Identify which cell holds the provided text, then report its [X, Y] central coordinate. 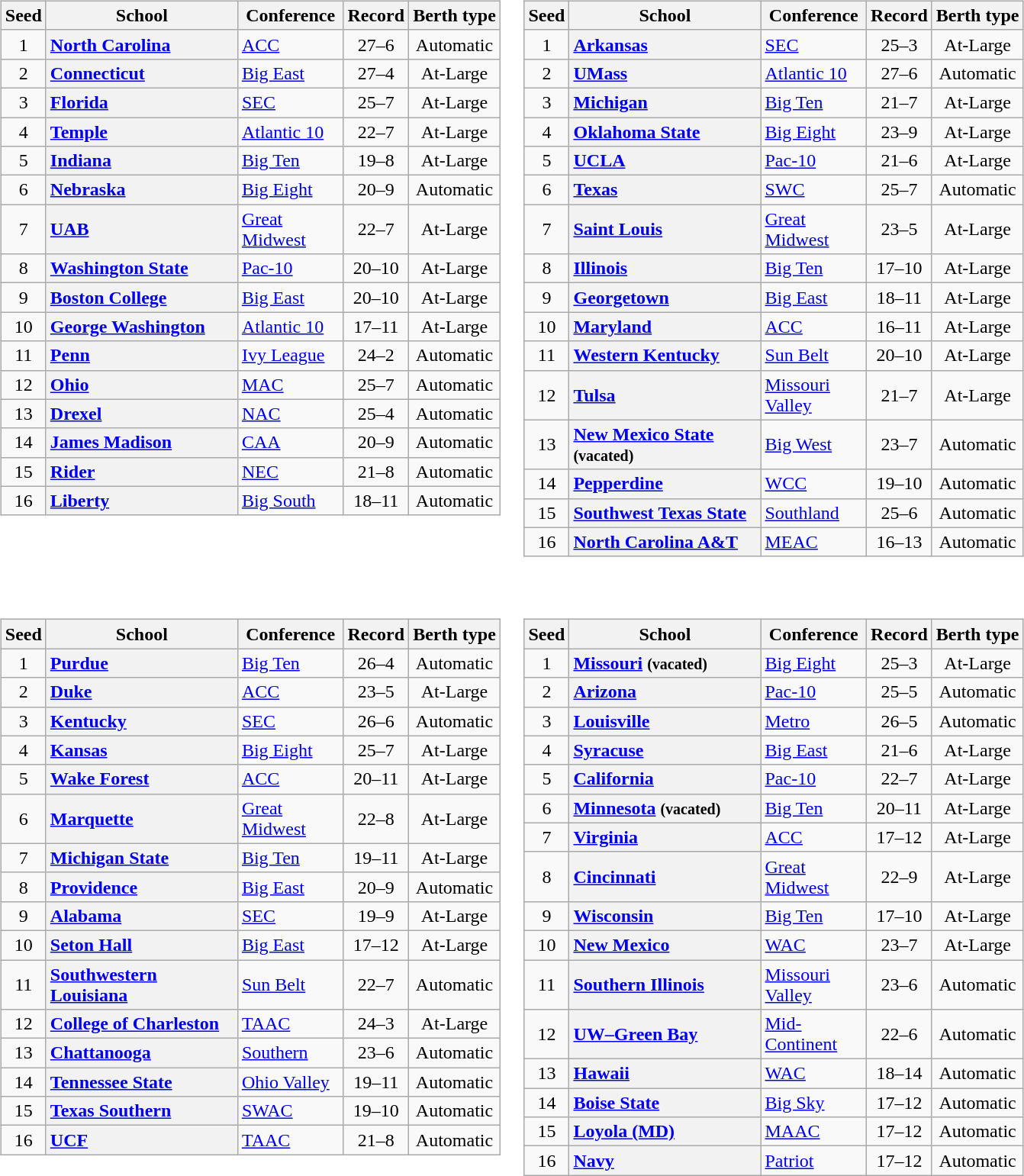
Ohio Valley [290, 1082]
Penn [142, 356]
Maryland [665, 327]
Liberty [142, 501]
Florida [142, 102]
Southwestern Louisiana [142, 984]
26–6 [376, 721]
25–4 [376, 414]
Providence [142, 887]
16–11 [900, 327]
Rider [142, 472]
Ohio [142, 385]
James Madison [142, 443]
Southern [290, 1053]
Oklahoma State [665, 132]
Temple [142, 132]
Tulsa [665, 395]
MAC [290, 385]
Virginia [665, 837]
Texas Southern [142, 1111]
Michigan [665, 102]
Louisville [665, 721]
Arkansas [665, 44]
MEAC [813, 542]
22–6 [900, 1035]
Patriot [813, 1161]
Big West [813, 444]
Wake Forest [142, 779]
Kansas [142, 750]
Big South [290, 501]
CAA [290, 443]
North Carolina [142, 44]
Southwest Texas State [665, 513]
Drexel [142, 414]
SWAC [290, 1111]
Pepperdine [665, 484]
24–3 [376, 1024]
Metro [813, 721]
Wisconsin [665, 916]
Syracuse [665, 750]
Nebraska [142, 190]
24–2 [376, 356]
NAC [290, 414]
Georgetown [665, 298]
Saint Louis [665, 229]
NEC [290, 472]
Boise State [665, 1103]
Cincinnati [665, 876]
UCF [142, 1140]
Alabama [142, 916]
26–5 [900, 721]
Purdue [142, 663]
New Mexico State (vacated) [665, 444]
Michigan State [142, 858]
Missouri (vacated) [665, 663]
UCLA [665, 161]
Boston College [142, 298]
Southern Illinois [665, 984]
WCC [813, 484]
22–8 [376, 818]
25–5 [900, 692]
Illinois [665, 269]
26–4 [376, 663]
22–9 [900, 876]
23–9 [900, 132]
Ivy League [290, 356]
19–8 [376, 161]
Western Kentucky [665, 356]
UAB [142, 229]
25–6 [900, 513]
Mid-Continent [813, 1035]
Washington State [142, 269]
Southland [813, 513]
Loyola (MD) [665, 1132]
California [665, 779]
27–4 [376, 73]
North Carolina A&T [665, 542]
SWC [813, 190]
Connecticut [142, 73]
Texas [665, 190]
Indiana [142, 161]
Hawaii [665, 1074]
UMass [665, 73]
George Washington [142, 327]
19–9 [376, 916]
Chattanooga [142, 1053]
Tennessee State [142, 1082]
Kentucky [142, 721]
17–11 [376, 327]
Minnesota (vacated) [665, 808]
Seton Hall [142, 945]
Marquette [142, 818]
College of Charleston [142, 1024]
Arizona [665, 692]
Big Sky [813, 1103]
New Mexico [665, 945]
UW–Green Bay [665, 1035]
18–14 [900, 1074]
MAAC [813, 1132]
16–13 [900, 542]
Navy [665, 1161]
Duke [142, 692]
